Output the (x, y) coordinate of the center of the cell containing the given text.  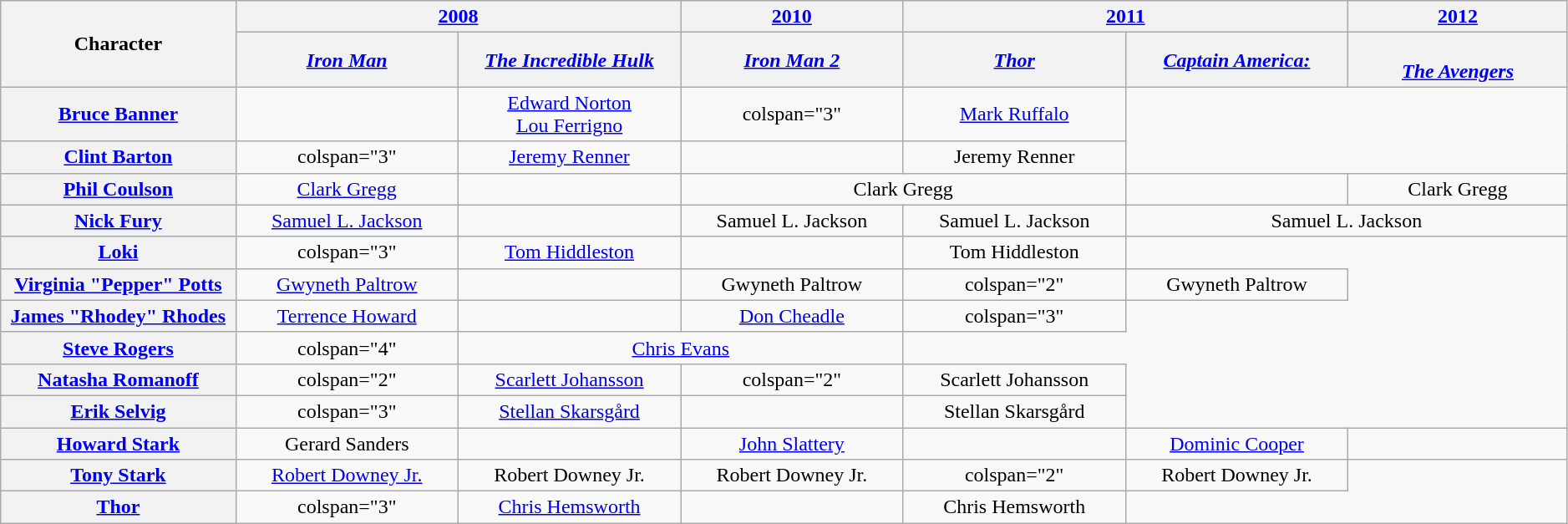
Edward NortonLou Ferrigno (569, 114)
2011 (1126, 17)
Natasha Romanoff (119, 379)
Steve Rogers (119, 348)
Character (119, 43)
Howard Stark (119, 444)
Iron Man (347, 60)
Iron Man 2 (792, 60)
Gerard Sanders (347, 444)
The Avengers (1459, 60)
Mark Ruffalo (1014, 114)
Phil Coulson (119, 189)
Captain America: (1236, 60)
James "Rhodey" Rhodes (119, 316)
Nick Fury (119, 221)
Bruce Banner (119, 114)
Clint Barton (119, 157)
2008 (458, 17)
2010 (792, 17)
colspan="4" (347, 348)
Dominic Cooper (1236, 444)
Loki (119, 252)
Chris Evans (680, 348)
2012 (1459, 17)
John Slattery (792, 444)
Terrence Howard (347, 316)
Erik Selvig (119, 411)
Don Cheadle (792, 316)
The Incredible Hulk (569, 60)
Tony Stark (119, 476)
Virginia "Pepper" Potts (119, 284)
